Identify which cell holds the provided text, then report its (x, y) central coordinate. 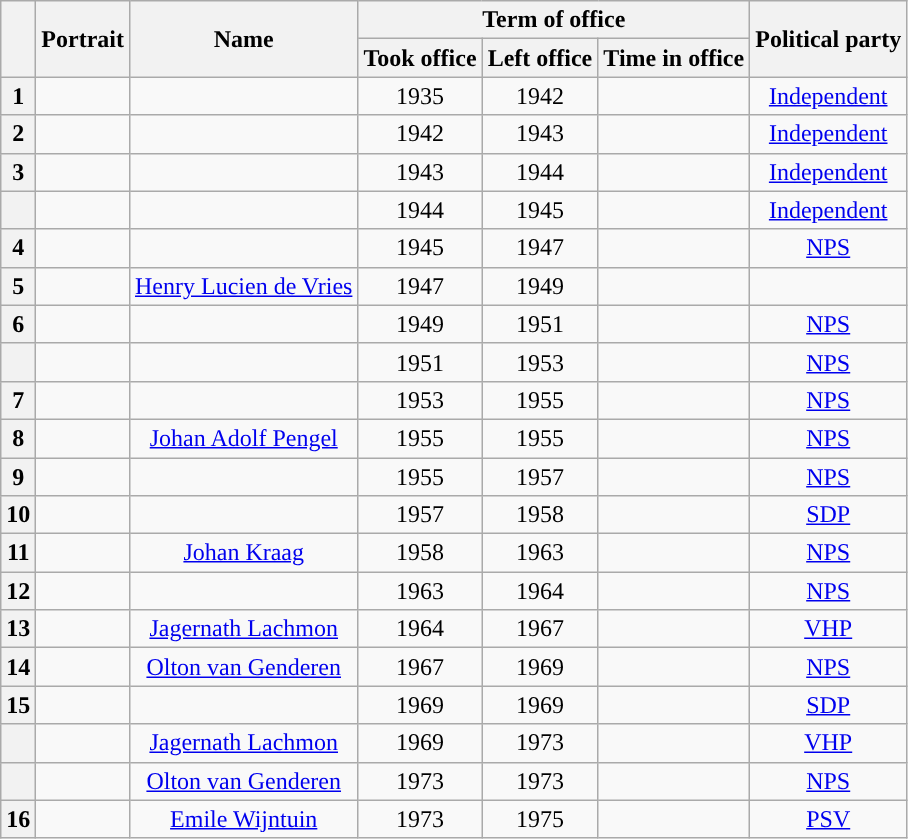
13 (18, 629)
7 (18, 400)
Portrait (83, 39)
8 (18, 438)
Political party (828, 39)
Term of office (554, 20)
Left office (540, 58)
Name (243, 39)
11 (18, 553)
Johan Kraag (243, 553)
9 (18, 477)
14 (18, 667)
4 (18, 248)
3 (18, 172)
Time in office (674, 58)
6 (18, 324)
Henry Lucien de Vries (243, 286)
10 (18, 515)
PSV (828, 819)
1935 (420, 96)
2 (18, 134)
12 (18, 591)
5 (18, 286)
Took office (420, 58)
1975 (540, 819)
Johan Adolf Pengel (243, 438)
15 (18, 705)
Emile Wijntuin (243, 819)
1 (18, 96)
16 (18, 819)
